Pinpoint the cell where the given text exists, returning its [X, Y] midpoint coordinate. 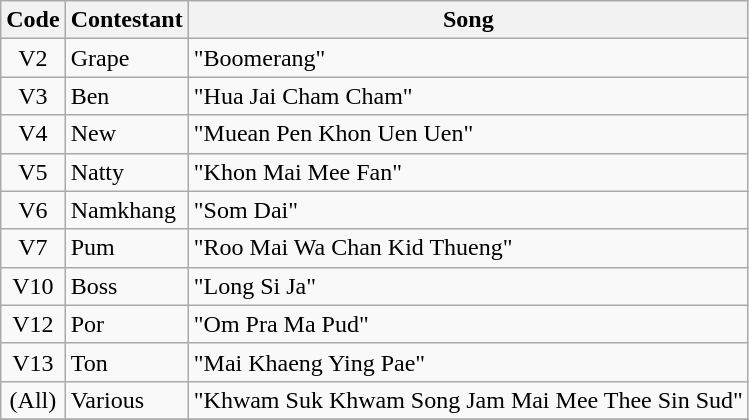
"Khwam Suk Khwam Song Jam Mai Mee Thee Sin Sud" [468, 400]
"Roo Mai Wa Chan Kid Thueng" [468, 248]
V7 [33, 248]
"Som Dai" [468, 210]
Natty [126, 172]
Pum [126, 248]
(All) [33, 400]
V4 [33, 134]
Song [468, 20]
"Muean Pen Khon Uen Uen" [468, 134]
V2 [33, 58]
"Hua Jai Cham Cham" [468, 96]
Code [33, 20]
Grape [126, 58]
Various [126, 400]
V10 [33, 286]
V13 [33, 362]
Ben [126, 96]
Boss [126, 286]
"Long Si Ja" [468, 286]
V5 [33, 172]
Contestant [126, 20]
V3 [33, 96]
"Mai Khaeng Ying Pae" [468, 362]
Ton [126, 362]
Namkhang [126, 210]
New [126, 134]
"Boomerang" [468, 58]
Por [126, 324]
V6 [33, 210]
V12 [33, 324]
"Om Pra Ma Pud" [468, 324]
"Khon Mai Mee Fan" [468, 172]
